Detect which cell encompasses the target text, then output its (x, y) center coordinate. 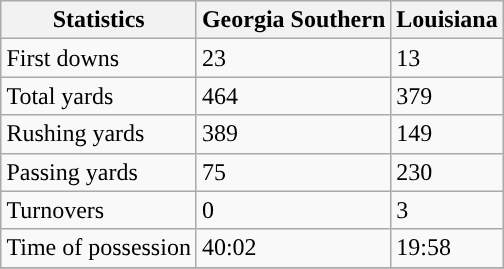
Statistics (99, 20)
149 (447, 134)
Rushing yards (99, 134)
75 (293, 172)
13 (447, 58)
379 (447, 96)
0 (293, 210)
Louisiana (447, 20)
40:02 (293, 248)
First downs (99, 58)
389 (293, 134)
23 (293, 58)
19:58 (447, 248)
Georgia Southern (293, 20)
Turnovers (99, 210)
Total yards (99, 96)
3 (447, 210)
Time of possession (99, 248)
Passing yards (99, 172)
230 (447, 172)
464 (293, 96)
